Detect which cell encompasses the target text, then output its (x, y) center coordinate. 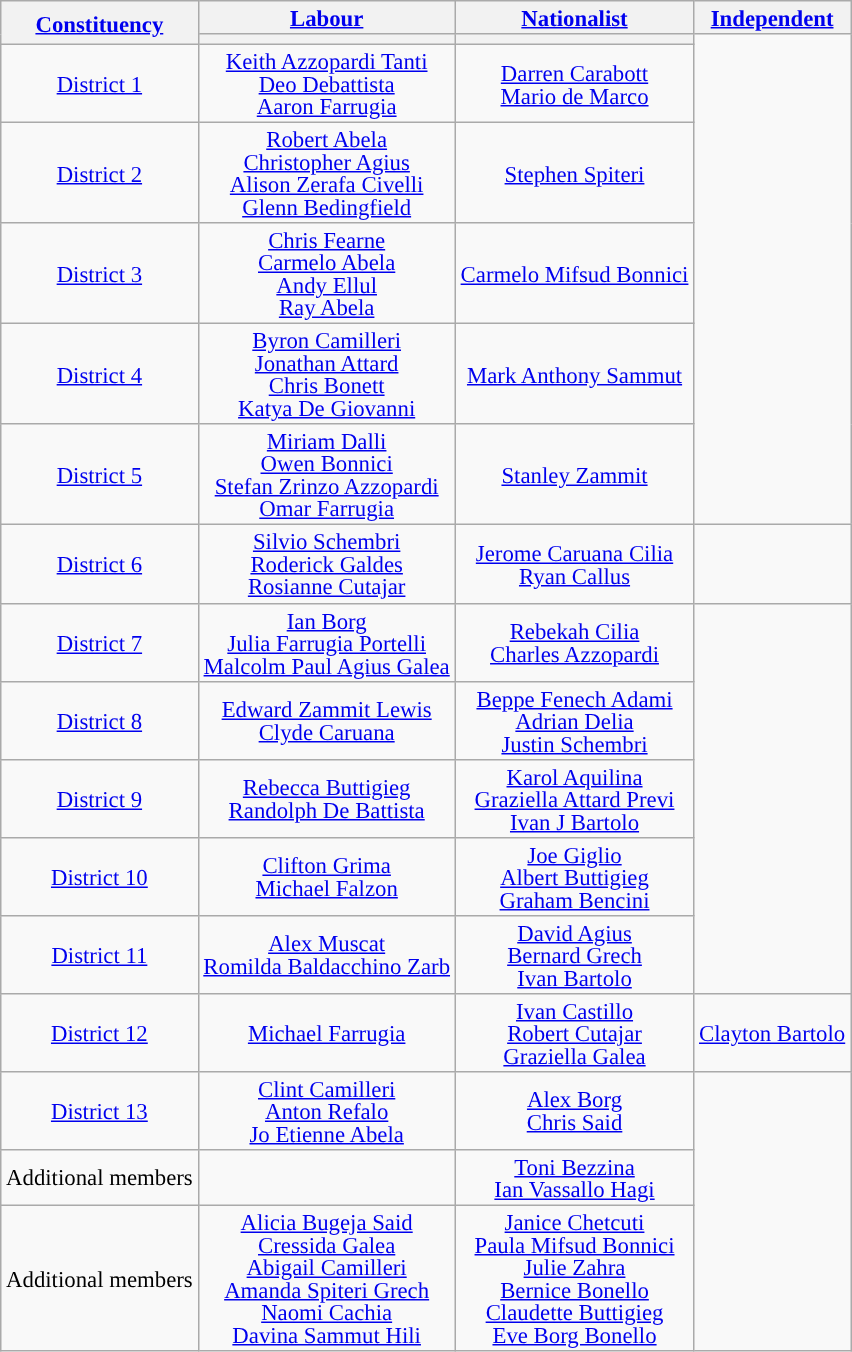
Beppe Fenech AdamiAdrian DeliaJustin Schembri (574, 720)
Keith Azzopardi TantiDeo DebattistaAaron Farrugia (326, 84)
Carmelo Mifsud Bonnici (574, 274)
Clint CamilleriAnton RefaloJo Etienne Abela (326, 1111)
Mark Anthony Sammut (574, 374)
District 4 (100, 374)
District 5 (100, 474)
Silvio SchembriRoderick GaldesRosianne Cutajar (326, 564)
District 10 (100, 876)
Joe GiglioAlbert ButtigiegGraham Bencini (574, 876)
Stephen Spiteri (574, 174)
District 1 (100, 84)
Alex BorgChris Said (574, 1111)
District 6 (100, 564)
Janice ChetcutiPaula Mifsud BonniciJulie ZahraBernice BonelloClaudette ButtigiegEve Borg Bonello (574, 1278)
Rebekah CiliaCharles Azzopardi (574, 642)
Alicia Bugeja SaidCressida GaleaAbigail CamilleriAmanda Spiteri GrechNaomi CachiaDavina Sammut Hili (326, 1278)
Michael Farrugia (326, 1033)
David AgiusBernard GrechIvan Bartolo (574, 955)
Karol AquilinaGraziella Attard PreviIvan J Bartolo (574, 798)
District 8 (100, 720)
Jerome Caruana CiliaRyan Callus (574, 564)
District 9 (100, 798)
Robert AbelaChristopher AgiusAlison Zerafa CivelliGlenn Bedingfield (326, 174)
Byron CamilleriJonathan AttardChris BonettKatya De Giovanni (326, 374)
District 11 (100, 955)
District 7 (100, 642)
Ian BorgJulia Farrugia PortelliMalcolm Paul Agius Galea (326, 642)
Nationalist (574, 18)
Clifton GrimaMichael Falzon (326, 876)
Labour (326, 18)
Clayton Bartolo (772, 1033)
District 13 (100, 1111)
Rebecca ButtigiegRandolph De Battista (326, 798)
District 3 (100, 274)
Constituency (100, 23)
District 2 (100, 174)
Ivan CastilloRobert CutajarGraziella Galea (574, 1033)
Alex MuscatRomilda Baldacchino Zarb (326, 955)
Chris FearneCarmelo AbelaAndy EllulRay Abela (326, 274)
District 12 (100, 1033)
Toni BezzinaIan Vassallo Hagi (574, 1178)
Independent (772, 18)
Miriam DalliOwen BonniciStefan Zrinzo AzzopardiOmar Farrugia (326, 474)
Stanley Zammit (574, 474)
Edward Zammit LewisClyde Caruana (326, 720)
Darren CarabottMario de Marco (574, 84)
